Output the [x, y] coordinate of the center of the cell containing the given text.  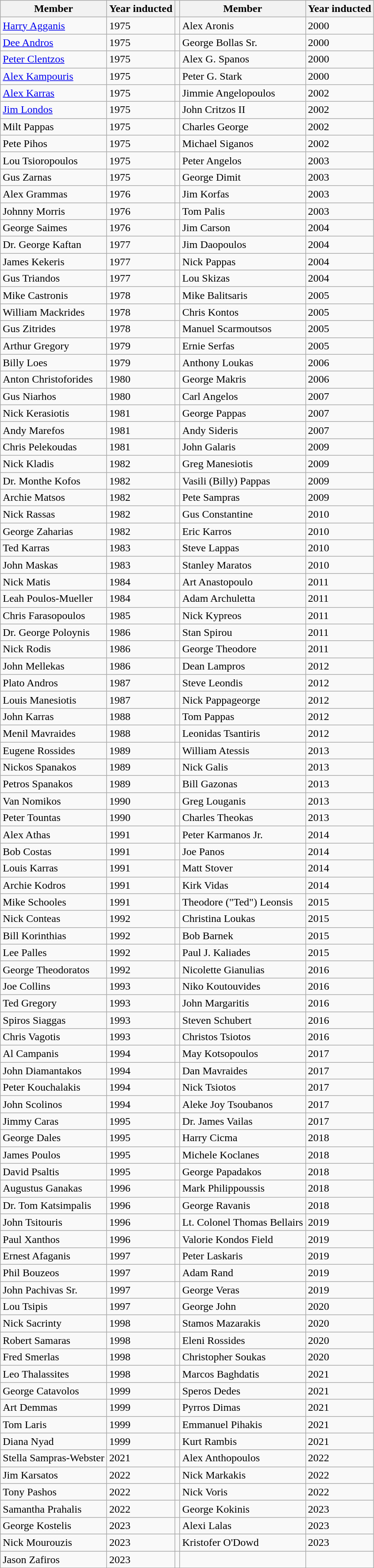
Robert Samaras [54, 1340]
Gus Triandos [54, 279]
Niko Koutouvides [243, 986]
George Pappas [243, 413]
Mike Castronis [54, 295]
Dan Mavraides [243, 1071]
Christina Loukas [243, 919]
Alex Grammas [54, 194]
George Theodore [243, 649]
George Theodoratos [54, 969]
George Dales [54, 1138]
Peter Laskaris [243, 1256]
Louis Karras [54, 868]
Ernest Afaganis [54, 1256]
Bob Barnek [243, 936]
Bill Korinthias [54, 936]
John Tsitouris [54, 1222]
Tony Pashos [54, 1492]
Jim Daopoulos [243, 245]
Lee Palles [54, 952]
John Maskas [54, 565]
Manuel Scarmoutsos [243, 329]
John Galaris [243, 447]
Pete Pihos [54, 143]
George Bollas Sr. [243, 43]
Louis Manesiotis [54, 700]
Nick Voris [243, 1492]
Arthur Gregory [54, 346]
Nick Markakis [243, 1475]
Christos Tsiotos [243, 1037]
Leonidas Tsantiris [243, 733]
Valorie Kondos Field [243, 1239]
Lt. Colonel Thomas Bellairs [243, 1222]
James Poulos [54, 1155]
Stamos Mazarakis [243, 1324]
Dr. George Poloynis [54, 632]
Vasili (Billy) Pappas [243, 480]
Art Demmas [54, 1408]
Peter Kouchalakis [54, 1088]
Billy Loes [54, 363]
Peter Karmanos Jr. [243, 835]
Gus Zarnas [54, 177]
Anton Christoforides [54, 379]
1985 [141, 616]
Marcos Baghdatis [243, 1374]
Johnny Morris [54, 211]
Steve Lappas [243, 548]
Mark Philippoussis [243, 1189]
Andy Marefos [54, 430]
Chris Farasopoulos [54, 616]
Dr. George Kaftan [54, 245]
John Margaritis [243, 1003]
Menil Mavraides [54, 733]
Petros Spanakos [54, 784]
Nick Sacrinty [54, 1324]
Stan Spirou [243, 632]
Greg Louganis [243, 801]
William Mackrides [54, 312]
Michael Siganos [243, 143]
Speros Dedes [243, 1391]
Jim Carson [243, 228]
George Papadakos [243, 1172]
Eugene Rossides [54, 751]
George Ravanis [243, 1205]
Augustus Ganakas [54, 1189]
Paul Xanthos [54, 1239]
Paul J. Kaliades [243, 952]
Chris Pelekoudas [54, 447]
Van Nomikos [54, 801]
Archie Kodros [54, 885]
George Zaharias [54, 531]
Gus Niarhos [54, 396]
Adam Rand [243, 1273]
Emmanuel Pihakis [243, 1425]
George Veras [243, 1290]
Eleni Rossides [243, 1340]
Joe Collins [54, 986]
Lou Skizas [243, 279]
Peter G. Stark [243, 76]
Jim Karsatos [54, 1475]
Archie Matsos [54, 498]
Pete Sampras [243, 498]
Eric Karros [243, 531]
Nick Pappageorge [243, 700]
John Critzos II [243, 110]
Bill Gazonas [243, 784]
Nicolette Gianulias [243, 969]
Stella Sampras-Webster [54, 1458]
Jason Zafiros [54, 1559]
Alex G. Spanos [243, 59]
Gus Zitrides [54, 329]
Aleke Joy Tsoubanos [243, 1104]
Alex Anthopoulos [243, 1458]
Pyrros Dimas [243, 1408]
Tom Pappas [243, 716]
Ted Karras [54, 548]
Leah Poulos-Mueller [54, 599]
Dr. Monthe Kofos [54, 480]
Alex Karras [54, 93]
David Psaltis [54, 1172]
Chris Vagotis [54, 1037]
Alex Kampouris [54, 76]
Dee Andros [54, 43]
Dr. Tom Katsimpalis [54, 1205]
Alex Athas [54, 835]
Chris Kontos [243, 312]
George Dimit [243, 177]
Ted Gregory [54, 1003]
John Pachivas Sr. [54, 1290]
Charles Theokas [243, 818]
Kristofer O'Dowd [243, 1542]
Jimmy Caras [54, 1121]
Jim Londos [54, 110]
George John [243, 1307]
Joe Panos [243, 852]
Phil Bouzeos [54, 1273]
Milt Pappas [54, 127]
Steven Schubert [243, 1020]
Peter Angelos [243, 160]
Mike Schooles [54, 902]
Anthony Loukas [243, 363]
Kurt Rambis [243, 1441]
George Catavolos [54, 1391]
Steve Leondis [243, 683]
Lou Tsioropoulos [54, 160]
George Kokinis [243, 1509]
John Diamantakos [54, 1071]
Leo Thalassites [54, 1374]
Stanley Maratos [243, 565]
James Kekeris [54, 262]
Kirk Vidas [243, 885]
Nick Pappas [243, 262]
Theodore ("Ted") Leonsis [243, 902]
Alexi Lalas [243, 1525]
Andy Sideris [243, 430]
George Makris [243, 379]
Nick Galis [243, 767]
Nick Mourouzis [54, 1542]
Jimmie Angelopoulos [243, 93]
Nick Rodis [54, 649]
Alex Aronis [243, 26]
Lou Tsipis [54, 1307]
Dean Lampros [243, 666]
Samantha Prahalis [54, 1509]
Harry Cicma [243, 1138]
Nick Tsiotos [243, 1088]
Al Campanis [54, 1054]
Nick Kerasiotis [54, 413]
John Scolinos [54, 1104]
Art Anastopoulo [243, 582]
May Kotsopoulos [243, 1054]
Christopher Soukas [243, 1357]
Nick Matis [54, 582]
Adam Archuletta [243, 599]
Spiros Siaggas [54, 1020]
Diana Nyad [54, 1441]
John Mellekas [54, 666]
George Kostelis [54, 1525]
William Atessis [243, 751]
John Karras [54, 716]
Greg Manesiotis [243, 464]
Plato Andros [54, 683]
Jim Korfas [243, 194]
Peter Tountas [54, 818]
Nick Conteas [54, 919]
Mike Balitsaris [243, 295]
Harry Agganis [54, 26]
Nick Kypreos [243, 616]
Tom Laris [54, 1425]
Ernie Serfas [243, 346]
Matt Stover [243, 868]
Nick Rassas [54, 515]
Michele Koclanes [243, 1155]
Nickos Spanakos [54, 767]
Tom Palis [243, 211]
Fred Smerlas [54, 1357]
Dr. James Vailas [243, 1121]
Charles George [243, 127]
Carl Angelos [243, 396]
Nick Kladis [54, 464]
Gus Constantine [243, 515]
Bob Costas [54, 852]
George Saimes [54, 228]
Peter Clentzos [54, 59]
